For the text-containing cell, return its midpoint in [X, Y] coordinate format. 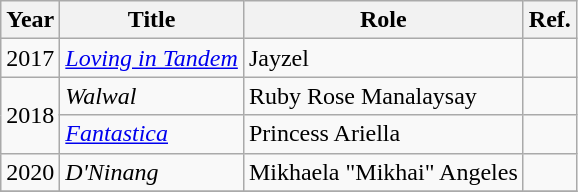
Loving in Tandem [152, 58]
2017 [30, 58]
Ref. [550, 20]
Title [152, 20]
D'Ninang [152, 172]
2020 [30, 172]
Princess Ariella [383, 134]
Year [30, 20]
Role [383, 20]
2018 [30, 115]
Walwal [152, 96]
Ruby Rose Manalaysay [383, 96]
Jayzel [383, 58]
Fantastica [152, 134]
Mikhaela "Mikhai" Angeles [383, 172]
